Scan for the cell matching the given text and deliver its (X, Y) coordinate at center. 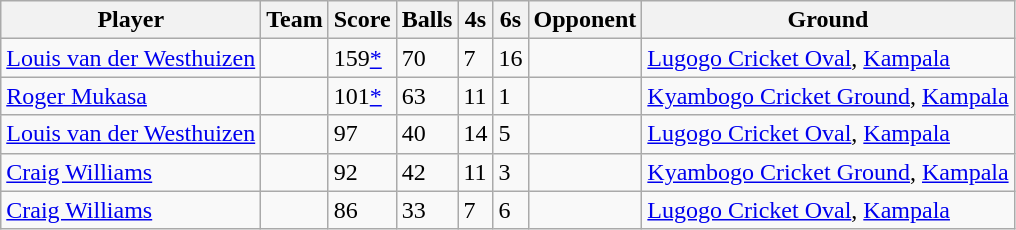
Opponent (585, 20)
Roger Mukasa (131, 96)
3 (510, 172)
Balls (427, 20)
6s (510, 20)
86 (362, 210)
159* (362, 58)
4s (476, 20)
Ground (828, 20)
5 (510, 134)
92 (362, 172)
40 (427, 134)
16 (510, 58)
Score (362, 20)
63 (427, 96)
14 (476, 134)
70 (427, 58)
6 (510, 210)
42 (427, 172)
33 (427, 210)
Team (295, 20)
Player (131, 20)
97 (362, 134)
101* (362, 96)
1 (510, 96)
